Provide the [X, Y] coordinate of the cell's center where the given text is located.  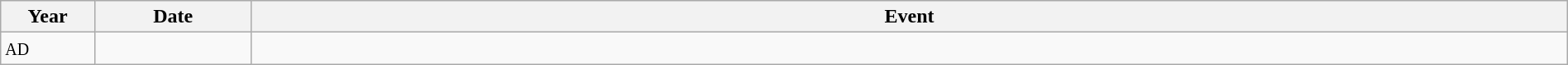
Event [910, 17]
Year [48, 17]
Date [172, 17]
AD [48, 48]
